Scan for the cell matching the given text and deliver its (x, y) coordinate at center. 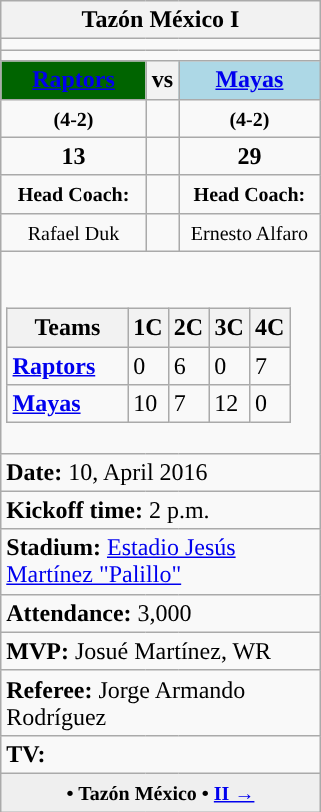
1C (148, 328)
Stadium: Estadio Jesús Martínez "Palillo" (161, 562)
Ernesto Alfaro (250, 232)
Rafael Duk (74, 232)
vs (162, 80)
12 (230, 404)
Teams (68, 328)
Attendance: 3,000 (161, 613)
TV: (161, 754)
6 (188, 366)
Referee: Jorge Armando Rodríguez (161, 702)
4C (270, 328)
13 (74, 156)
Teams 1C 2C 3C 4C Raptors 0 6 0 7 Mayas 10 7 12 0 (161, 352)
• Tazón México • II → (161, 792)
2C (188, 328)
Tazón México I (161, 20)
10 (148, 404)
29 (250, 156)
Kickoff time: 2 p.m. (161, 510)
MVP: Josué Martínez, WR (161, 651)
Date: 10, April 2016 (161, 472)
3C (230, 328)
